Scan for the cell matching the given text and deliver its [X, Y] coordinate at center. 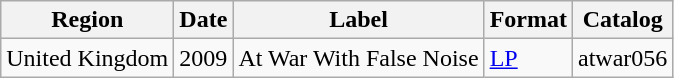
Date [204, 20]
At War With False Noise [358, 58]
Format [528, 20]
2009 [204, 58]
United Kingdom [88, 58]
atwar056 [622, 58]
Region [88, 20]
LP [528, 58]
Catalog [622, 20]
Label [358, 20]
